Determine the [X, Y] coordinate at the center of the cell enclosing the given text.  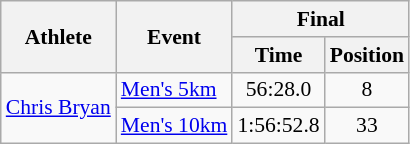
Event [174, 36]
Time [278, 55]
56:28.0 [278, 90]
Men's 10km [174, 126]
Position [367, 55]
1:56:52.8 [278, 126]
Men's 5km [174, 90]
8 [367, 90]
33 [367, 126]
Final [320, 19]
Chris Bryan [58, 108]
Athlete [58, 36]
